For the text-containing cell, return its midpoint in [X, Y] coordinate format. 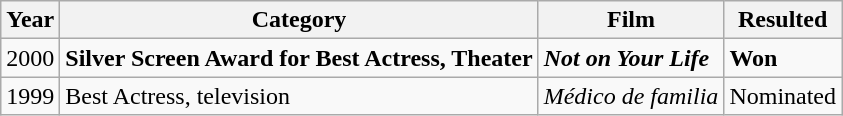
Resulted [783, 20]
Médico de familia [631, 96]
Not on Your Life [631, 58]
Category [299, 20]
Won [783, 58]
1999 [30, 96]
Nominated [783, 96]
Year [30, 20]
Film [631, 20]
2000 [30, 58]
Silver Screen Award for Best Actress, Theater [299, 58]
Best Actress, television [299, 96]
